From the cell containing the given text, extract its center point as (X, Y) coordinate. 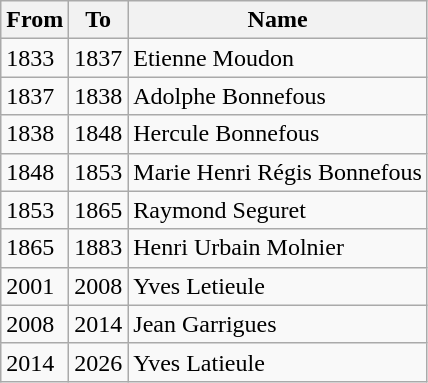
1883 (98, 248)
To (98, 20)
Jean Garrigues (278, 324)
Name (278, 20)
2026 (98, 362)
1833 (35, 58)
Henri Urbain Molnier (278, 248)
Hercule Bonnefous (278, 134)
Yves Latieule (278, 362)
Yves Letieule (278, 286)
2001 (35, 286)
Etienne Moudon (278, 58)
Adolphe Bonnefous (278, 96)
Marie Henri Régis Bonnefous (278, 172)
Raymond Seguret (278, 210)
From (35, 20)
